Search for the cell housing the specified text and yield its [x, y] center coordinate. 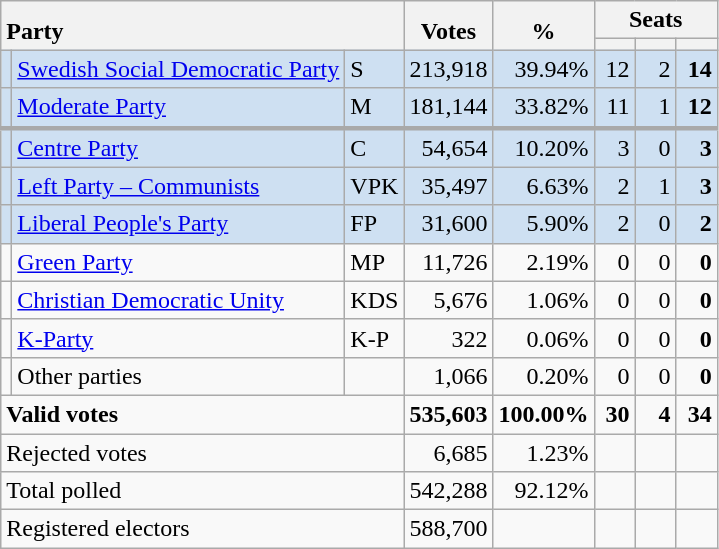
Left Party – Communists [178, 186]
Swedish Social Democratic Party [178, 69]
C [374, 148]
Registered electors [202, 529]
34 [696, 414]
11 [614, 108]
1.23% [544, 453]
VPK [374, 186]
MP [374, 262]
Votes [448, 26]
Moderate Party [178, 108]
Valid votes [202, 414]
10.20% [544, 148]
FP [374, 224]
S [374, 69]
5,676 [448, 300]
5.90% [544, 224]
Total polled [202, 491]
0.20% [544, 376]
588,700 [448, 529]
39.94% [544, 69]
1,066 [448, 376]
6,685 [448, 453]
1.06% [544, 300]
0.06% [544, 338]
KDS [374, 300]
54,654 [448, 148]
92.12% [544, 491]
K-P [374, 338]
14 [696, 69]
Green Party [178, 262]
30 [614, 414]
535,603 [448, 414]
11,726 [448, 262]
Christian Democratic Unity [178, 300]
Rejected votes [202, 453]
6.63% [544, 186]
Party [202, 26]
Other parties [178, 376]
213,918 [448, 69]
K-Party [178, 338]
35,497 [448, 186]
M [374, 108]
Seats [656, 20]
4 [656, 414]
181,144 [448, 108]
100.00% [544, 414]
Liberal People's Party [178, 224]
33.82% [544, 108]
% [544, 26]
2.19% [544, 262]
31,600 [448, 224]
542,288 [448, 491]
Centre Party [178, 148]
322 [448, 338]
